Determine the [x, y] coordinate at the center of the cell enclosing the given text.  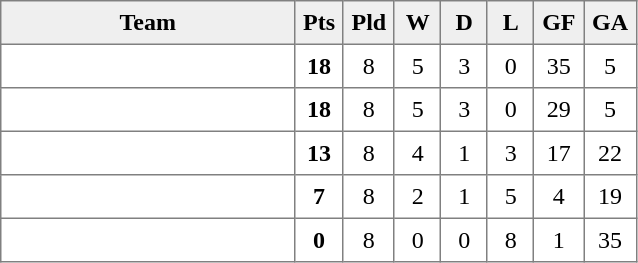
2 [417, 197]
Pld [368, 23]
17 [559, 153]
W [417, 23]
GA [610, 23]
D [464, 23]
19 [610, 197]
Team [148, 23]
Pts [319, 23]
13 [319, 153]
GF [559, 23]
L [510, 23]
22 [610, 153]
7 [319, 197]
29 [559, 110]
